Identify which cell holds the provided text, then report its (X, Y) central coordinate. 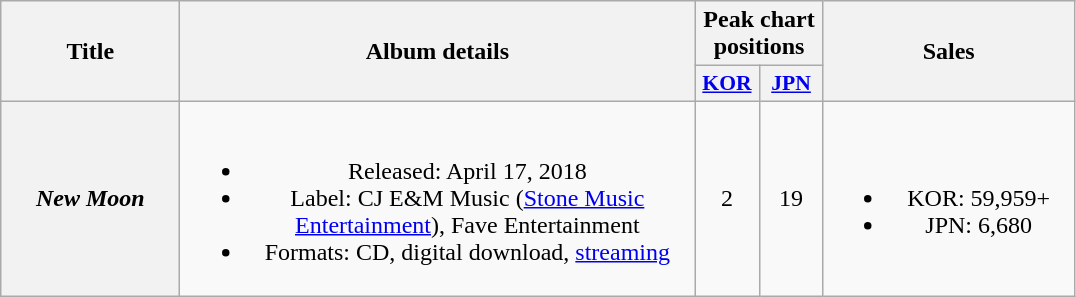
2 (727, 198)
Released: April 17, 2018Label: CJ E&M Music (Stone Music Entertainment), Fave EntertainmentFormats: CD, digital download, streaming (438, 198)
KOR (727, 84)
Title (90, 52)
Peak chart positions (759, 34)
Album details (438, 52)
Sales (948, 52)
New Moon (90, 198)
KOR: 59,959+JPN: 6,680 (948, 198)
JPN (791, 84)
19 (791, 198)
